Return [x, y] of the center of cell containing provided text 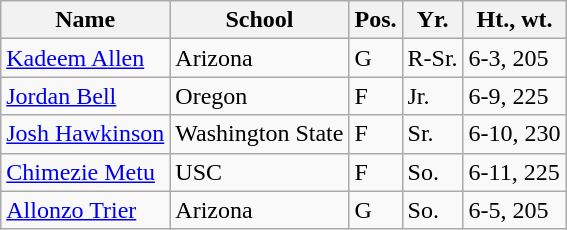
Sr. [432, 134]
School [260, 20]
Jordan Bell [86, 96]
Allonzo Trier [86, 210]
Yr. [432, 20]
Chimezie Metu [86, 172]
R-Sr. [432, 58]
Oregon [260, 96]
Jr. [432, 96]
Josh Hawkinson [86, 134]
Kadeem Allen [86, 58]
6-3, 205 [514, 58]
USC [260, 172]
Name [86, 20]
Washington State [260, 134]
6-9, 225 [514, 96]
6-5, 205 [514, 210]
Pos. [376, 20]
6-11, 225 [514, 172]
Ht., wt. [514, 20]
6-10, 230 [514, 134]
